Scan for the cell matching the given text and deliver its [x, y] coordinate at center. 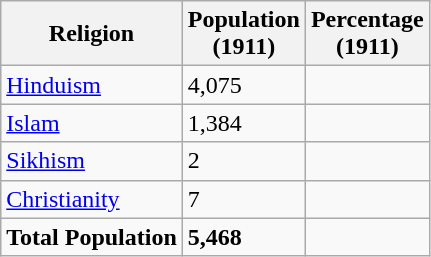
Islam [92, 123]
2 [244, 161]
Religion [92, 34]
Percentage(1911) [367, 34]
Population(1911) [244, 34]
Hinduism [92, 85]
Total Population [92, 237]
1,384 [244, 123]
Christianity [92, 199]
4,075 [244, 85]
Sikhism [92, 161]
5,468 [244, 237]
7 [244, 199]
